Provide the (x, y) coordinate of the cell's center where the given text is located.  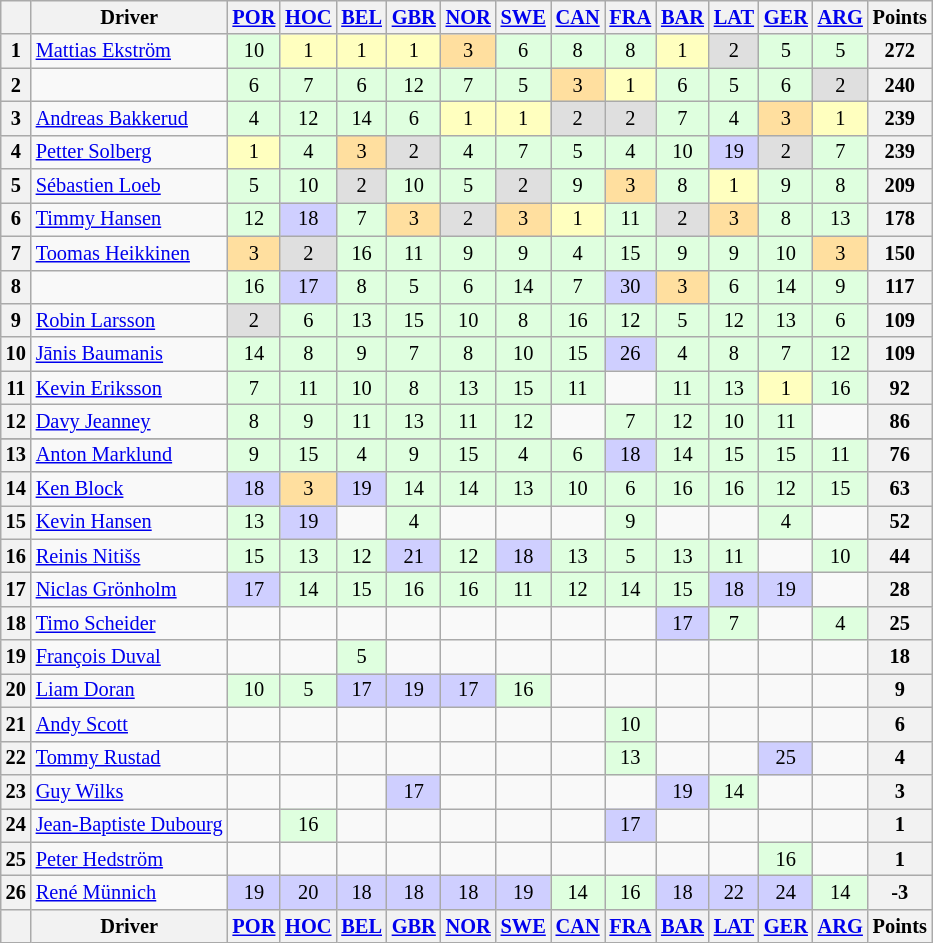
76 (900, 455)
Andy Scott (130, 724)
Timmy Hansen (130, 219)
272 (900, 51)
Robin Larsson (130, 320)
Toomas Heikkinen (130, 253)
Jānis Baumanis (130, 354)
30 (630, 287)
52 (900, 522)
117 (900, 287)
Anton Marklund (130, 455)
Niclas Grönholm (130, 589)
Peter Hedström (130, 859)
63 (900, 489)
Davy Jeanney (130, 421)
92 (900, 388)
Liam Doran (130, 690)
Kevin Eriksson (130, 388)
René Münnich (130, 892)
Andreas Bakkerud (130, 118)
Mattias Ekström (130, 51)
Jean-Baptiste Dubourg (130, 825)
François Duval (130, 657)
209 (900, 186)
44 (900, 556)
Guy Wilks (130, 791)
Timo Scheider (130, 623)
86 (900, 421)
Kevin Hansen (130, 522)
-3 (900, 892)
Reinis Nitišs (130, 556)
Sébastien Loeb (130, 186)
240 (900, 85)
150 (900, 253)
Tommy Rustad (130, 758)
178 (900, 219)
Petter Solberg (130, 152)
23 (16, 791)
Ken Block (130, 489)
28 (900, 589)
